Search for the cell housing the specified text and yield its [x, y] center coordinate. 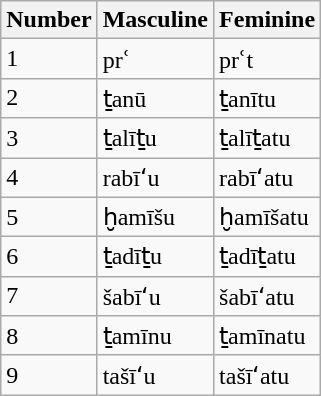
tašīʻatu [268, 375]
ṯamīnatu [268, 336]
ṯadīṯatu [268, 257]
Number [49, 20]
šabīʻu [155, 296]
6 [49, 257]
5 [49, 217]
ṯalīṯu [155, 138]
šabīʻatu [268, 296]
4 [49, 178]
ḫamīšu [155, 217]
9 [49, 375]
ṯanū [155, 98]
ṯalīṯatu [268, 138]
8 [49, 336]
ṯamīnu [155, 336]
Feminine [268, 20]
prʿ [155, 59]
ṯanītu [268, 98]
rabīʻu [155, 178]
1 [49, 59]
3 [49, 138]
tašīʻu [155, 375]
ḫamīšatu [268, 217]
7 [49, 296]
Masculine [155, 20]
rabīʻatu [268, 178]
ṯadīṯu [155, 257]
prʿt [268, 59]
2 [49, 98]
